Capture the cell that displays the provided text and extract its (x, y) central coordinate. 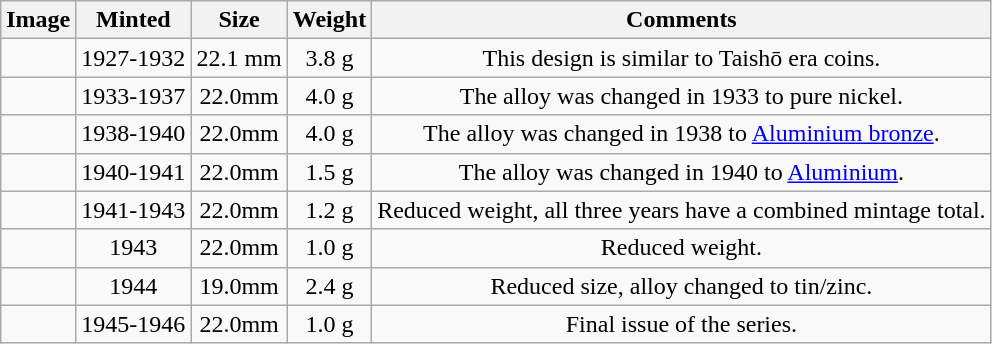
Size (239, 20)
2.4 g (329, 286)
Minted (134, 20)
3.8 g (329, 58)
Reduced size, alloy changed to tin/zinc. (682, 286)
1933-1937 (134, 96)
1943 (134, 248)
Weight (329, 20)
1940-1941 (134, 172)
1945-1946 (134, 324)
19.0mm (239, 286)
Comments (682, 20)
Image (38, 20)
The alloy was changed in 1940 to Aluminium. (682, 172)
Reduced weight. (682, 248)
1938-1940 (134, 134)
1927-1932 (134, 58)
1.5 g (329, 172)
1941-1943 (134, 210)
1.2 g (329, 210)
22.1 mm (239, 58)
This design is similar to Taishō era coins. (682, 58)
The alloy was changed in 1938 to Aluminium bronze. (682, 134)
Final issue of the series. (682, 324)
1944 (134, 286)
Reduced weight, all three years have a combined mintage total. (682, 210)
The alloy was changed in 1933 to pure nickel. (682, 96)
